Identify which cell holds the provided text, then report its [X, Y] central coordinate. 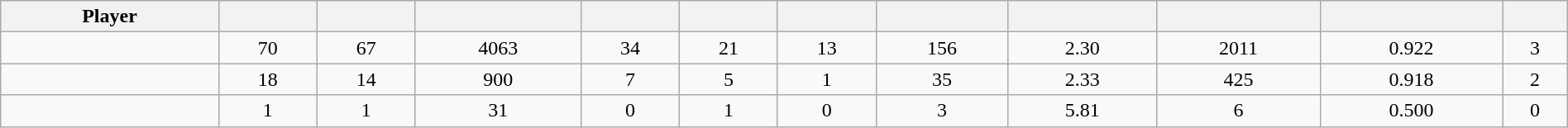
14 [366, 79]
Player [110, 17]
425 [1239, 79]
31 [498, 111]
5.81 [1083, 111]
0.918 [1411, 79]
2 [1535, 79]
70 [268, 48]
21 [728, 48]
4063 [498, 48]
900 [498, 79]
7 [630, 79]
5 [728, 79]
2.30 [1083, 48]
0.922 [1411, 48]
0.500 [1411, 111]
35 [942, 79]
6 [1239, 111]
67 [366, 48]
156 [942, 48]
34 [630, 48]
13 [827, 48]
2011 [1239, 48]
2.33 [1083, 79]
18 [268, 79]
